Return [X, Y] of the center of cell containing provided text 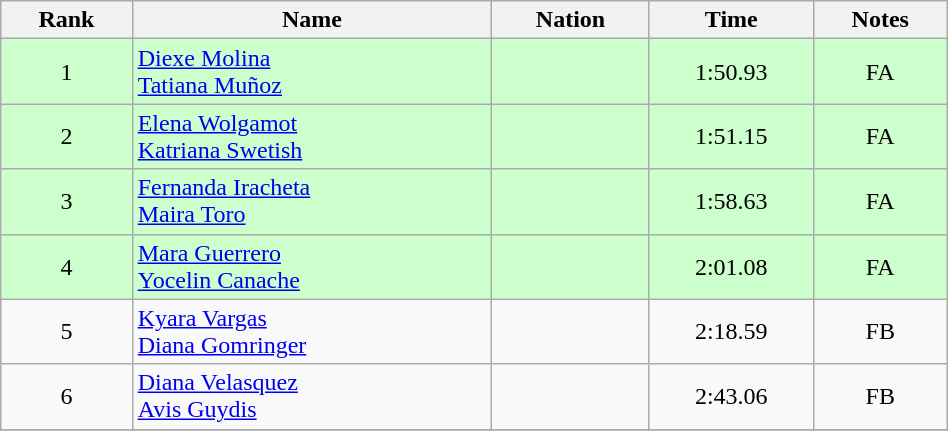
1:58.63 [731, 202]
Kyara VargasDiana Gomringer [312, 332]
Rank [66, 20]
Mara GuerreroYocelin Canache [312, 266]
Diexe MolinaTatiana Muñoz [312, 72]
Time [731, 20]
2 [66, 136]
Elena WolgamotKatriana Swetish [312, 136]
6 [66, 396]
1:50.93 [731, 72]
2:18.59 [731, 332]
2:43.06 [731, 396]
Name [312, 20]
1 [66, 72]
2:01.08 [731, 266]
Nation [570, 20]
3 [66, 202]
1:51.15 [731, 136]
4 [66, 266]
Diana VelasquezAvis Guydis [312, 396]
5 [66, 332]
Notes [880, 20]
Fernanda IrachetaMaira Toro [312, 202]
